Output the [x, y] coordinate of the center of the cell containing the given text.  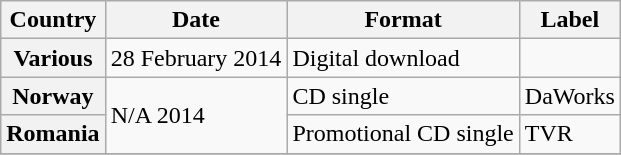
CD single [403, 96]
Format [403, 20]
Norway [53, 96]
Country [53, 20]
Various [53, 58]
N/A 2014 [196, 115]
Romania [53, 134]
Digital download [403, 58]
Promotional CD single [403, 134]
Date [196, 20]
28 February 2014 [196, 58]
TVR [570, 134]
DaWorks [570, 96]
Label [570, 20]
